Scan for the cell matching the given text and deliver its [x, y] coordinate at center. 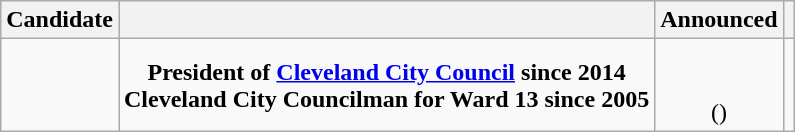
() [719, 85]
Candidate [60, 20]
Announced [719, 20]
President of Cleveland City Council since 2014Cleveland City Councilman for Ward 13 since 2005 [386, 85]
